Return the [X, Y] coordinate for the center point of the cell that contains the specified text.  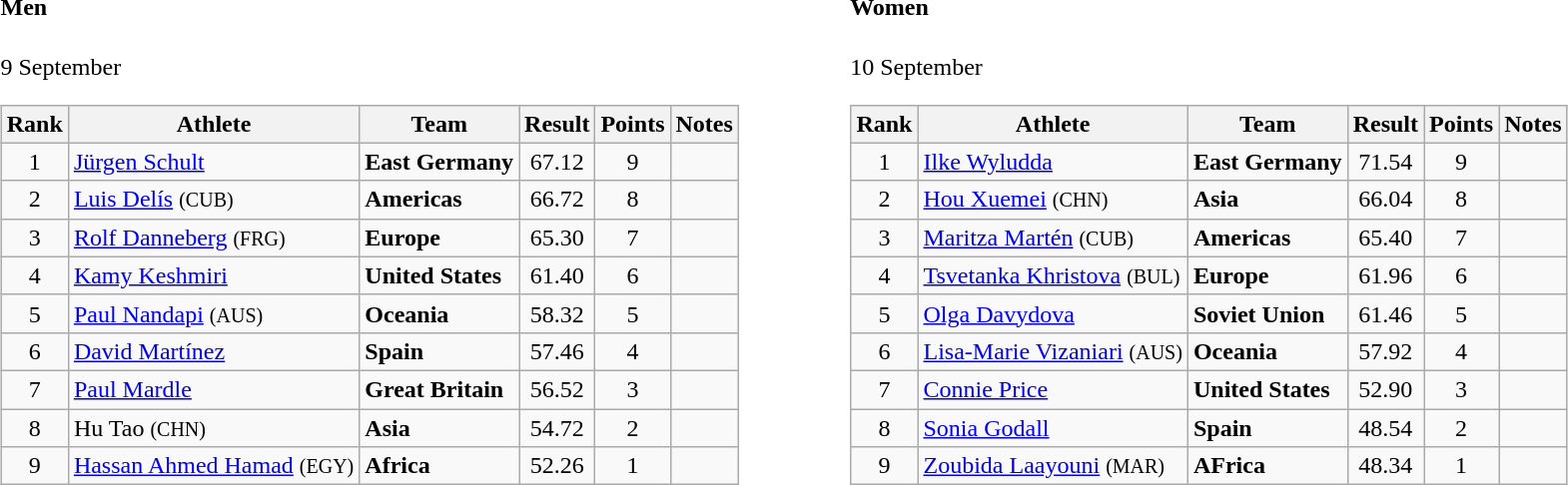
Jürgen Schult [214, 162]
58.32 [557, 313]
Africa [439, 466]
48.34 [1385, 466]
57.46 [557, 351]
Hou Xuemei (CHN) [1053, 200]
61.40 [557, 275]
54.72 [557, 428]
Connie Price [1053, 389]
52.26 [557, 466]
Ilke Wyludda [1053, 162]
Zoubida Laayouni (MAR) [1053, 466]
Rolf Danneberg (FRG) [214, 238]
65.40 [1385, 238]
AFrica [1267, 466]
Olga Davydova [1053, 313]
Luis Delís (CUB) [214, 200]
Paul Nandapi (AUS) [214, 313]
52.90 [1385, 389]
67.12 [557, 162]
David Martínez [214, 351]
71.54 [1385, 162]
Tsvetanka Khristova (BUL) [1053, 275]
Sonia Godall [1053, 428]
66.72 [557, 200]
48.54 [1385, 428]
Lisa-Marie Vizaniari (AUS) [1053, 351]
57.92 [1385, 351]
Maritza Martén (CUB) [1053, 238]
61.96 [1385, 275]
Hassan Ahmed Hamad (EGY) [214, 466]
61.46 [1385, 313]
Hu Tao (CHN) [214, 428]
Soviet Union [1267, 313]
Kamy Keshmiri [214, 275]
Great Britain [439, 389]
66.04 [1385, 200]
56.52 [557, 389]
65.30 [557, 238]
Paul Mardle [214, 389]
